Return the [X, Y] coordinate for the center point of the cell that contains the specified text.  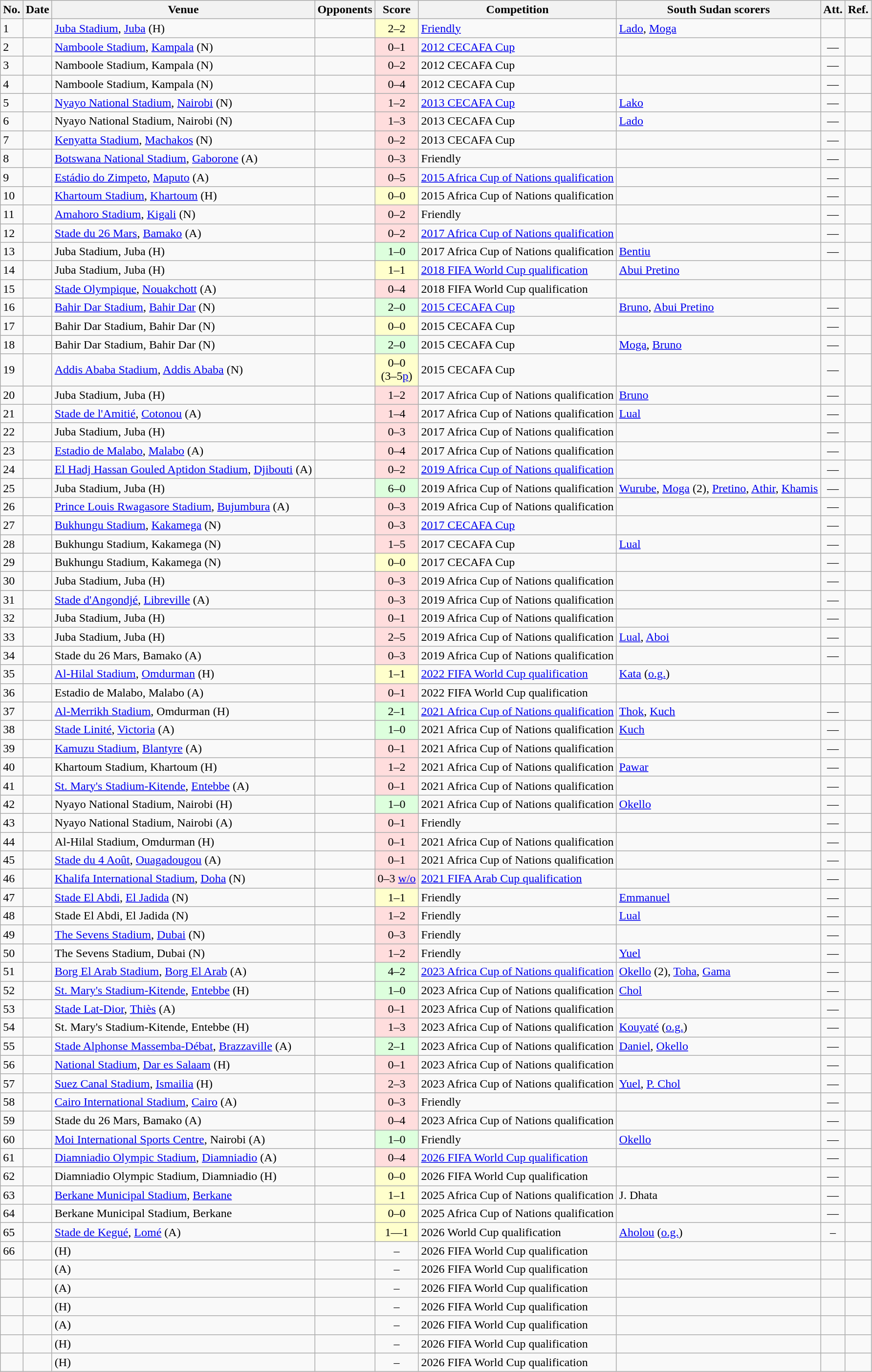
Chol [719, 990]
Kata (o.g.) [719, 674]
26 [12, 506]
Addis Ababa Stadium, Addis Ababa (N) [183, 370]
18 [12, 345]
48 [12, 916]
2–3 [397, 1083]
17 [12, 326]
50 [12, 953]
44 [12, 841]
Diamniadio Olympic Stadium, Diamniadio (A) [183, 1158]
46 [12, 879]
64 [12, 1214]
2–2 [397, 28]
Al-Merrikh Stadium, Omdurman (H) [183, 711]
39 [12, 748]
65 [12, 1232]
28 [12, 544]
Pawar [719, 767]
53 [12, 1009]
40 [12, 767]
4 [12, 84]
Okello (2), Toha, Gama [719, 972]
Competition [517, 10]
7 [12, 140]
Daniel, Okello [719, 1046]
Bentiu [719, 252]
41 [12, 785]
Cairo International Stadium, Cairo (A) [183, 1102]
58 [12, 1102]
Suez Canal Stadium, Ismailia (H) [183, 1083]
Stade d'Angondjé, Libreville (A) [183, 600]
Botswana National Stadium, Gaborone (A) [183, 158]
11 [12, 214]
Khalifa International Stadium, Doha (N) [183, 879]
Borg El Arab Stadium, Borg El Arab (A) [183, 972]
59 [12, 1120]
No. [12, 10]
34 [12, 655]
49 [12, 935]
Prince Louis Rwagasore Stadium, Bujumbura (A) [183, 506]
Stade de l'Amitié, Cotonou (A) [183, 414]
35 [12, 674]
42 [12, 804]
0–0(3–5p) [397, 370]
13 [12, 252]
Stade Olympique, Nouakchott (A) [183, 289]
El Hadj Hassan Gouled Aptidon Stadium, Djibouti (A) [183, 469]
23 [12, 451]
25 [12, 488]
5 [12, 103]
9 [12, 177]
61 [12, 1158]
Lado [719, 121]
South Sudan scorers [719, 10]
0–3 w/o [397, 879]
2021 FIFA Arab Cup qualification [517, 879]
66 [12, 1251]
38 [12, 730]
2 [12, 47]
30 [12, 581]
31 [12, 600]
Nyayo National Stadium, Nairobi (A) [183, 823]
63 [12, 1195]
National Stadium, Dar es Salaam (H) [183, 1065]
Kouyaté (o.g.) [719, 1027]
Score [397, 10]
Bruno, Abui Pretino [719, 307]
60 [12, 1139]
0–5 [397, 177]
Stade Linité, Victoria (A) [183, 730]
Kuch [719, 730]
37 [12, 711]
33 [12, 637]
1–5 [397, 544]
Opponents [345, 10]
6–0 [397, 488]
27 [12, 525]
19 [12, 370]
62 [12, 1176]
Nyayo National Stadium, Nairobi (H) [183, 804]
54 [12, 1027]
Aholou (o.g.) [719, 1232]
Lual, Aboi [719, 637]
20 [12, 395]
Bruno [719, 395]
Diamniadio Olympic Stadium, Diamniadio (H) [183, 1176]
2–5 [397, 637]
Stade Lat-Dior, Thiès (A) [183, 1009]
16 [12, 307]
8 [12, 158]
14 [12, 270]
12 [12, 233]
Estádio do Zimpeto, Maputo (A) [183, 177]
2026 World Cup qualification [517, 1232]
Moga, Bruno [719, 345]
32 [12, 618]
St. Mary's Stadium-Kitende, Entebbe (A) [183, 785]
36 [12, 693]
Abui Pretino [719, 270]
6 [12, 121]
Stade Alphonse Massemba-Débat, Brazzaville (A) [183, 1046]
Date [37, 10]
45 [12, 860]
Thok, Kuch [719, 711]
Yuel [719, 953]
1 [12, 28]
Emmanuel [719, 897]
Amahoro Stadium, Kigali (N) [183, 214]
24 [12, 469]
J. Dhata [719, 1195]
21 [12, 414]
56 [12, 1065]
55 [12, 1046]
Stade de Kegué, Lomé (A) [183, 1232]
29 [12, 563]
Kamuzu Stadium, Blantyre (A) [183, 748]
15 [12, 289]
Lado, Moga [719, 28]
Wurube, Moga (2), Pretino, Athir, Khamis [719, 488]
Att. [833, 10]
4–2 [397, 972]
Venue [183, 10]
3 [12, 65]
10 [12, 196]
Kenyatta Stadium, Machakos (N) [183, 140]
1—1 [397, 1232]
43 [12, 823]
Lako [719, 103]
Yuel, P. Chol [719, 1083]
52 [12, 990]
Moi International Sports Centre, Nairobi (A) [183, 1139]
57 [12, 1083]
Ref. [858, 10]
51 [12, 972]
47 [12, 897]
22 [12, 432]
1–4 [397, 414]
Stade du 4 Août, Ouagadougou (A) [183, 860]
